For the text-containing cell, return its midpoint in (x, y) coordinate format. 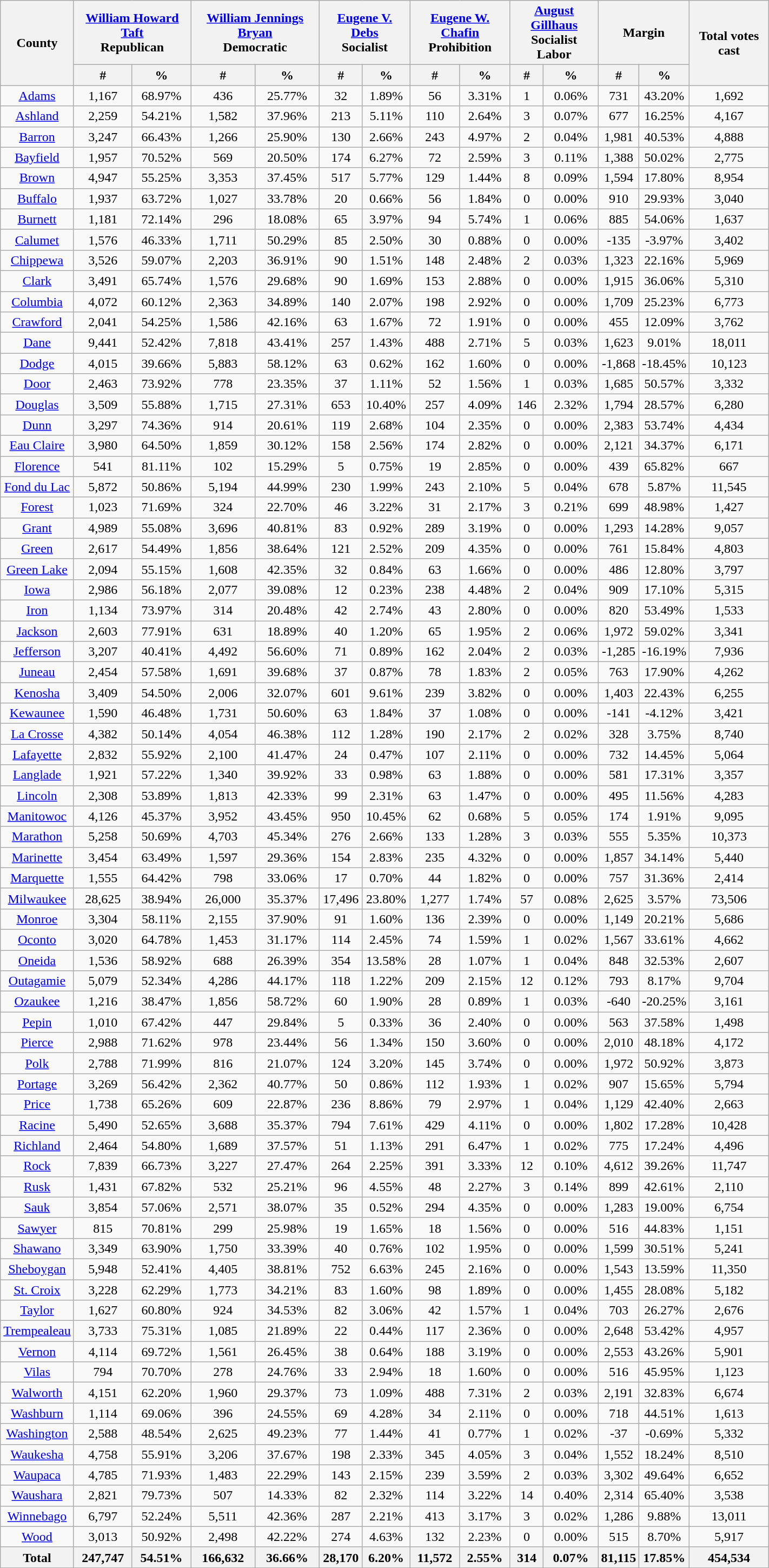
3,357 (729, 775)
0.77% (485, 1434)
66.43% (161, 137)
885 (619, 219)
13.59% (664, 1269)
703 (619, 1311)
Burnett (37, 219)
Ashland (37, 116)
2.83% (386, 857)
91 (341, 919)
798 (223, 878)
3.33% (485, 1166)
515 (619, 1537)
4,262 (729, 672)
230 (341, 487)
50.69% (161, 837)
3,526 (103, 260)
50.29% (288, 240)
910 (619, 199)
5.87% (664, 487)
119 (341, 425)
2,663 (729, 1104)
2.35% (485, 425)
8,510 (729, 1454)
Margin (644, 32)
0.86% (386, 1084)
79.73% (161, 1496)
30.51% (664, 1248)
17 (341, 878)
42.40% (664, 1104)
4.63% (386, 1537)
23.44% (288, 1043)
110 (435, 116)
38.07% (288, 1207)
6.47% (485, 1146)
391 (435, 1166)
Walworth (37, 1393)
569 (223, 157)
5,901 (729, 1352)
699 (619, 507)
63.49% (161, 857)
63.90% (161, 1248)
4.97% (485, 137)
2.94% (386, 1372)
0.88% (485, 240)
52.65% (161, 1125)
54.25% (161, 322)
2,121 (619, 446)
50 (341, 1084)
1.11% (386, 384)
1,608 (223, 569)
4,286 (223, 981)
Sawyer (37, 1228)
1,129 (619, 1104)
1,023 (103, 507)
Jackson (37, 631)
60 (341, 1002)
Dodge (37, 363)
2.16% (485, 1269)
848 (619, 960)
0.75% (386, 466)
1,455 (619, 1290)
15.84% (664, 548)
Marquette (37, 878)
3.31% (485, 96)
Eugene V. DebsSocialist (365, 32)
1,277 (435, 898)
2.45% (386, 940)
2,571 (223, 1207)
Door (37, 384)
-4.12% (664, 713)
1,027 (223, 199)
32.53% (664, 960)
2,498 (223, 1537)
688 (223, 960)
4,405 (223, 1269)
17.28% (664, 1125)
-37 (619, 1434)
29.68% (288, 281)
1,711 (223, 240)
1,453 (223, 940)
50.02% (664, 157)
4,015 (103, 363)
532 (223, 1187)
2.82% (485, 446)
12.80% (664, 569)
11.56% (664, 796)
64.42% (161, 878)
20.50% (288, 157)
60.12% (161, 301)
22.29% (288, 1475)
20 (341, 199)
0.21% (571, 507)
1,266 (223, 137)
2.71% (485, 343)
54.21% (161, 116)
1,715 (223, 405)
27.31% (288, 405)
5,917 (729, 1537)
5,948 (103, 1269)
79 (435, 1104)
1,181 (103, 219)
3,332 (729, 384)
6,797 (103, 1516)
778 (223, 384)
3.75% (664, 734)
166,632 (223, 1557)
-135 (619, 240)
10.40% (386, 405)
64.50% (161, 446)
Portage (37, 1084)
1,533 (729, 610)
3.20% (386, 1063)
19.00% (664, 1207)
354 (341, 960)
631 (223, 631)
36.66% (288, 1557)
2.23% (485, 1537)
0.84% (386, 569)
Lincoln (37, 796)
1,167 (103, 96)
145 (435, 1063)
1,582 (223, 116)
4,803 (729, 548)
0.12% (571, 981)
9.01% (664, 343)
130 (341, 137)
13.58% (386, 960)
5,079 (103, 981)
3,206 (223, 1454)
42.61% (664, 1187)
299 (223, 1228)
5,490 (103, 1125)
Ozaukee (37, 1002)
Brown (37, 178)
815 (103, 1228)
4,947 (103, 178)
8 (527, 178)
413 (435, 1516)
1.08% (485, 713)
2.85% (485, 466)
3.74% (485, 1063)
439 (619, 466)
43.20% (664, 96)
296 (223, 219)
25.77% (288, 96)
26.27% (664, 1311)
0.10% (571, 1166)
2.04% (485, 652)
264 (341, 1166)
Grant (37, 528)
2.21% (386, 1516)
2.25% (386, 1166)
2,155 (223, 919)
39.26% (664, 1166)
2.88% (485, 281)
39.92% (288, 775)
732 (619, 755)
763 (619, 672)
12.09% (664, 322)
5,969 (729, 260)
-20.25% (664, 1002)
2,259 (103, 116)
245 (435, 1269)
3,341 (729, 631)
Waukesha (37, 1454)
907 (619, 1084)
43.26% (664, 1352)
2,775 (729, 157)
555 (619, 837)
55.88% (161, 405)
1.59% (485, 940)
22 (341, 1331)
54.50% (161, 693)
36 (435, 1022)
44 (435, 878)
7.31% (485, 1393)
0.44% (386, 1331)
2.68% (386, 425)
50.14% (161, 734)
42.22% (288, 1537)
Richland (37, 1146)
14.33% (288, 1496)
4,496 (729, 1146)
71.99% (161, 1063)
1,599 (619, 1248)
136 (435, 919)
74 (435, 940)
8.70% (664, 1537)
6,773 (729, 301)
0.70% (386, 878)
1.20% (386, 631)
55.25% (161, 178)
37.57% (288, 1146)
4.32% (485, 857)
52 (435, 384)
71 (341, 652)
274 (341, 1537)
3,228 (103, 1290)
Sheboygan (37, 1269)
40.81% (288, 528)
1,561 (223, 1352)
55.15% (161, 569)
34.14% (664, 857)
8,954 (729, 178)
August GillhausSocialist Labor (554, 32)
37.45% (288, 178)
-141 (619, 713)
1,937 (103, 199)
0.14% (571, 1187)
2,553 (619, 1352)
1,483 (223, 1475)
0.08% (571, 898)
30.12% (288, 446)
40.53% (664, 137)
9,704 (729, 981)
1,123 (729, 1372)
43.45% (288, 816)
55.92% (161, 755)
14 (527, 1496)
62.20% (161, 1393)
0.62% (386, 363)
48.98% (664, 507)
52.34% (161, 981)
32.07% (288, 693)
98 (435, 1290)
291 (435, 1146)
39.68% (288, 672)
1.69% (386, 281)
1.93% (485, 1084)
2.48% (485, 260)
143 (341, 1475)
10.45% (386, 816)
1,859 (223, 446)
49.23% (288, 1434)
La Crosse (37, 734)
276 (341, 837)
31.17% (288, 940)
133 (435, 837)
57.58% (161, 672)
36.06% (664, 281)
2,010 (619, 1043)
29.93% (664, 199)
-3.97% (664, 240)
454,534 (729, 1557)
1,857 (619, 857)
1,685 (619, 384)
517 (341, 178)
3,013 (103, 1537)
653 (341, 405)
31 (435, 507)
Marinette (37, 857)
1,773 (223, 1290)
Barron (37, 137)
2,588 (103, 1434)
65.26% (161, 1104)
2.92% (485, 301)
29.37% (288, 1393)
20.48% (288, 610)
11,572 (435, 1557)
38.64% (288, 548)
Adams (37, 96)
73 (341, 1393)
486 (619, 569)
8.17% (664, 981)
3,353 (223, 178)
2,094 (103, 569)
1,692 (729, 96)
58.92% (161, 960)
396 (223, 1413)
2,463 (103, 384)
68.97% (161, 96)
22.16% (664, 260)
899 (619, 1187)
541 (103, 466)
Total votes cast (729, 43)
59.07% (161, 260)
28.57% (664, 405)
77.91% (161, 631)
Eugene W. ChafinProhibition (460, 32)
3,297 (103, 425)
17.90% (664, 672)
1,498 (729, 1022)
38 (341, 1352)
39.08% (288, 590)
3,020 (103, 940)
44.17% (288, 981)
2.64% (485, 116)
4,662 (729, 940)
4.48% (485, 590)
46 (341, 507)
20.21% (664, 919)
34.89% (288, 301)
54.51% (161, 1557)
59.02% (664, 631)
34.21% (288, 1290)
0.98% (386, 775)
Pierce (37, 1043)
Waupaca (37, 1475)
3,402 (729, 240)
761 (619, 548)
26,000 (223, 898)
33.39% (288, 1248)
17.31% (664, 775)
15.29% (288, 466)
1,114 (103, 1413)
5,794 (729, 1084)
2,203 (223, 260)
4,785 (103, 1475)
3,040 (729, 199)
5,872 (103, 487)
Price (37, 1104)
30 (435, 240)
3,349 (103, 1248)
2,603 (103, 631)
44.83% (664, 1228)
73.92% (161, 384)
38.47% (161, 1002)
Pepin (37, 1022)
5,315 (729, 590)
18.89% (288, 631)
9,095 (729, 816)
4,054 (223, 734)
54.06% (664, 219)
Crawford (37, 322)
1,403 (619, 693)
18.24% (664, 1454)
17,496 (341, 898)
58.11% (161, 919)
1.65% (386, 1228)
35 (341, 1207)
Douglas (37, 405)
188 (435, 1352)
1,802 (619, 1125)
4,167 (729, 116)
Washburn (37, 1413)
4,151 (103, 1393)
3,762 (729, 322)
52.24% (161, 1516)
33.61% (664, 940)
51 (341, 1146)
4,172 (729, 1043)
41 (435, 1434)
Vernon (37, 1352)
56.42% (161, 1084)
0.47% (386, 755)
28,625 (103, 898)
37.67% (288, 1454)
914 (223, 425)
3,688 (223, 1125)
Chippewa (37, 260)
Clark (37, 281)
5,194 (223, 487)
0.23% (386, 590)
Oconto (37, 940)
3,304 (103, 919)
6,171 (729, 446)
St. Croix (37, 1290)
-16.19% (664, 652)
289 (435, 528)
45.37% (161, 816)
1,293 (619, 528)
3,952 (223, 816)
Rusk (37, 1187)
678 (619, 487)
4,126 (103, 816)
2.52% (386, 548)
-640 (619, 1002)
18.08% (288, 219)
9.88% (664, 1516)
2,362 (223, 1084)
Trempealeau (37, 1331)
5,258 (103, 837)
1,586 (223, 322)
0.09% (571, 178)
45.34% (288, 837)
77 (341, 1434)
1,623 (619, 343)
3,161 (729, 1002)
4.11% (485, 1125)
2.50% (386, 240)
3,980 (103, 446)
3,873 (729, 1063)
64.78% (161, 940)
54.49% (161, 548)
0.76% (386, 1248)
235 (435, 857)
14.45% (664, 755)
775 (619, 1146)
1,689 (223, 1146)
33.78% (288, 199)
3.06% (386, 1311)
1,388 (619, 157)
78 (435, 672)
73,506 (729, 898)
3,797 (729, 569)
4,283 (729, 796)
67.82% (161, 1187)
581 (619, 775)
13,011 (729, 1516)
69.06% (161, 1413)
3,409 (103, 693)
Milwaukee (37, 898)
1,813 (223, 796)
0.40% (571, 1496)
Kewaunee (37, 713)
1,286 (619, 1516)
22.43% (664, 693)
429 (435, 1125)
146 (527, 405)
Eau Claire (37, 446)
38.81% (288, 1269)
65.74% (161, 281)
2,617 (103, 548)
5,064 (729, 755)
16.25% (664, 116)
2.97% (485, 1104)
153 (435, 281)
Calumet (37, 240)
1,590 (103, 713)
50.86% (161, 487)
1,010 (103, 1022)
2,006 (223, 693)
0.33% (386, 1022)
2,414 (729, 878)
18,011 (729, 343)
495 (619, 796)
17.10% (664, 590)
924 (223, 1311)
33.06% (288, 878)
1.13% (386, 1146)
48.18% (664, 1043)
294 (435, 1207)
1,431 (103, 1187)
5.77% (386, 178)
447 (223, 1022)
2,041 (103, 322)
9.61% (386, 693)
4,989 (103, 528)
69 (341, 1413)
1,552 (619, 1454)
2,363 (223, 301)
8,740 (729, 734)
563 (619, 1022)
132 (435, 1537)
39.66% (161, 363)
25.98% (288, 1228)
37.58% (664, 1022)
1.82% (485, 878)
3.97% (386, 219)
1.83% (485, 672)
1,283 (619, 1207)
5.11% (386, 116)
3.57% (664, 898)
978 (223, 1043)
6.63% (386, 1269)
1,427 (729, 507)
17.85% (664, 1557)
3,269 (103, 1084)
Oneida (37, 960)
3,538 (729, 1496)
65.40% (664, 1496)
Waushara (37, 1496)
5,310 (729, 281)
1,085 (223, 1331)
3,454 (103, 857)
5,241 (729, 1248)
52.41% (161, 1269)
1.09% (386, 1393)
5.35% (664, 837)
11,747 (729, 1166)
1.74% (485, 898)
29.36% (288, 857)
1,216 (103, 1002)
9,441 (103, 343)
10,373 (729, 837)
56.60% (288, 652)
2.59% (485, 157)
Monroe (37, 919)
0.87% (386, 672)
37.96% (288, 116)
25.90% (288, 137)
3.60% (485, 1043)
Florence (37, 466)
52.42% (161, 343)
1,134 (103, 610)
21.07% (288, 1063)
23.80% (386, 898)
56.18% (161, 590)
17.80% (664, 178)
4,957 (729, 1331)
0.64% (386, 1352)
1.22% (386, 981)
1.47% (485, 796)
3,491 (103, 281)
4.09% (485, 405)
9,057 (729, 528)
7,936 (729, 652)
2,308 (103, 796)
Dane (37, 343)
7,818 (223, 343)
0.68% (485, 816)
71.69% (161, 507)
44.99% (288, 487)
820 (619, 610)
Outagamie (37, 981)
1,691 (223, 672)
4.55% (386, 1187)
53.74% (664, 425)
158 (341, 446)
4,382 (103, 734)
2.07% (386, 301)
Taylor (37, 1311)
10,428 (729, 1125)
2,988 (103, 1043)
22.70% (288, 507)
Rock (37, 1166)
-0.69% (664, 1434)
1.67% (386, 322)
26.39% (288, 960)
4,703 (223, 837)
28,170 (341, 1557)
42.33% (288, 796)
2.36% (485, 1331)
50.60% (288, 713)
Winnebago (37, 1516)
-18.45% (664, 363)
677 (619, 116)
4,114 (103, 1352)
609 (223, 1104)
2,648 (619, 1331)
455 (619, 322)
247,747 (103, 1557)
71.62% (161, 1043)
6,280 (729, 405)
Green (37, 548)
1.66% (485, 569)
43.41% (288, 343)
75.31% (161, 1331)
10,123 (729, 363)
0.52% (386, 1207)
1.99% (386, 487)
24.55% (288, 1413)
32.83% (664, 1393)
99 (341, 796)
2,832 (103, 755)
Polk (37, 1063)
2,788 (103, 1063)
1.90% (386, 1002)
667 (729, 466)
4,492 (223, 652)
2.55% (485, 1557)
24.76% (288, 1372)
29.84% (288, 1022)
2,191 (619, 1393)
3,247 (103, 137)
4.28% (386, 1413)
58.12% (288, 363)
65.82% (664, 466)
718 (619, 1413)
236 (341, 1104)
57.22% (161, 775)
63.72% (161, 199)
81.11% (161, 466)
1,627 (103, 1311)
1,794 (619, 405)
73.97% (161, 610)
1,738 (103, 1104)
8.86% (386, 1104)
81,115 (619, 1557)
14.28% (664, 528)
58.72% (288, 1002)
36.91% (288, 260)
20.61% (288, 425)
3,227 (223, 1166)
150 (435, 1043)
1,597 (223, 857)
6.27% (386, 157)
190 (435, 734)
42.35% (288, 569)
11,350 (729, 1269)
Vilas (37, 1372)
40.41% (161, 652)
66.73% (161, 1166)
2,607 (729, 960)
104 (435, 425)
57 (527, 898)
757 (619, 878)
57.06% (161, 1207)
287 (341, 1516)
3,854 (103, 1207)
1,151 (729, 1228)
44.51% (664, 1413)
278 (223, 1372)
6,652 (729, 1475)
21.89% (288, 1331)
2,821 (103, 1496)
154 (341, 857)
1.43% (386, 343)
3,696 (223, 528)
3,302 (619, 1475)
24 (341, 755)
46.33% (161, 240)
Total (37, 1557)
121 (341, 548)
Iowa (37, 590)
48.54% (161, 1434)
2.74% (386, 610)
6,754 (729, 1207)
55.08% (161, 528)
5,883 (223, 363)
1,981 (619, 137)
148 (435, 260)
4,888 (729, 137)
17.24% (664, 1146)
Forest (37, 507)
William Howard TaftRepublican (132, 32)
3.82% (485, 693)
140 (341, 301)
62.29% (161, 1290)
5,686 (729, 919)
1,340 (223, 775)
436 (223, 96)
324 (223, 507)
1.07% (485, 960)
1,709 (619, 301)
601 (341, 693)
107 (435, 755)
37.90% (288, 919)
46.38% (288, 734)
1,543 (619, 1269)
5,332 (729, 1434)
Jefferson (37, 652)
74.36% (161, 425)
238 (435, 590)
1,149 (619, 919)
2.10% (485, 487)
0.92% (386, 528)
Fond du Lac (37, 487)
2,383 (619, 425)
Manitowoc (37, 816)
2,986 (103, 590)
42.36% (288, 1516)
1,567 (619, 940)
2.33% (386, 1454)
Wood (37, 1537)
793 (619, 981)
-1,285 (619, 652)
45.95% (664, 1372)
1.88% (485, 775)
70.81% (161, 1228)
6.20% (386, 1557)
County (37, 43)
7.61% (386, 1125)
4.05% (485, 1454)
Kenosha (37, 693)
731 (619, 96)
William Jennings BryanDemocratic (255, 32)
Green Lake (37, 569)
69.72% (161, 1352)
328 (619, 734)
1,731 (223, 713)
67.42% (161, 1022)
117 (435, 1331)
Sauk (37, 1207)
3,207 (103, 652)
50.57% (664, 384)
2,110 (729, 1187)
70.70% (161, 1372)
1,957 (103, 157)
1,594 (619, 178)
Buffalo (37, 199)
2,454 (103, 672)
26.45% (288, 1352)
3.17% (485, 1516)
46.48% (161, 713)
Iron (37, 610)
2,077 (223, 590)
1,555 (103, 878)
1,536 (103, 960)
1.34% (386, 1043)
124 (341, 1063)
Racine (37, 1125)
2.80% (485, 610)
5,511 (223, 1516)
85 (341, 240)
816 (223, 1063)
3,509 (103, 405)
950 (341, 816)
2,100 (223, 755)
72.14% (161, 219)
34.53% (288, 1311)
1.57% (485, 1311)
62 (435, 816)
3.59% (485, 1475)
0.66% (386, 199)
94 (435, 219)
4,434 (729, 425)
31.36% (664, 878)
Columbia (37, 301)
71.93% (161, 1475)
1,323 (619, 260)
40.77% (288, 1084)
2.27% (485, 1187)
4,072 (103, 301)
28.08% (664, 1290)
43 (435, 610)
Dunn (37, 425)
2,314 (619, 1496)
5,440 (729, 857)
96 (341, 1187)
2.39% (485, 919)
1.51% (386, 260)
1,960 (223, 1393)
2.40% (485, 1022)
Marathon (37, 837)
Langlade (37, 775)
Washington (37, 1434)
11,545 (729, 487)
909 (619, 590)
34.37% (664, 446)
7,839 (103, 1166)
6,255 (729, 693)
5.74% (485, 219)
507 (223, 1496)
1,921 (103, 775)
53.49% (664, 610)
2,676 (729, 1311)
41.47% (288, 755)
5,182 (729, 1290)
0.11% (571, 157)
6,674 (729, 1393)
2.56% (386, 446)
42.16% (288, 322)
Shawano (37, 1248)
60.80% (161, 1311)
38.94% (161, 898)
23.35% (288, 384)
Bayfield (37, 157)
25.21% (288, 1187)
Lafayette (37, 755)
1,750 (223, 1248)
2.31% (386, 796)
55.91% (161, 1454)
34 (435, 1413)
3,421 (729, 713)
27.47% (288, 1166)
213 (341, 116)
118 (341, 981)
54.80% (161, 1146)
4,612 (619, 1166)
53.89% (161, 796)
2,464 (103, 1146)
1,915 (619, 281)
-1,868 (619, 363)
129 (435, 178)
752 (341, 1269)
49.64% (664, 1475)
1,637 (729, 219)
70.52% (161, 157)
15.65% (664, 1084)
345 (435, 1454)
25.23% (664, 301)
48 (435, 1187)
Juneau (37, 672)
3,733 (103, 1331)
1,613 (729, 1413)
22.87% (288, 1104)
4,758 (103, 1454)
53.42% (664, 1331)
